Detect which cell encompasses the target text, then output its (X, Y) center coordinate. 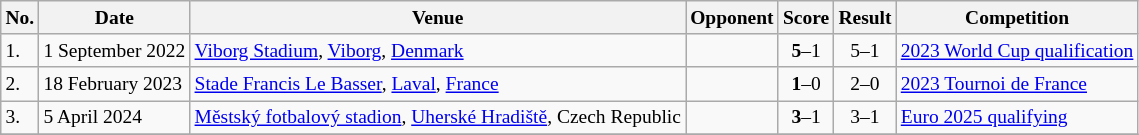
Městský fotbalový stadion, Uherské Hradiště, Czech Republic (438, 118)
5 April 2024 (114, 118)
Opponent (732, 18)
Euro 2025 qualifying (1017, 118)
2023 World Cup qualification (1017, 50)
2–0 (865, 84)
1. (20, 50)
Result (865, 18)
Venue (438, 18)
Stade Francis Le Basser, Laval, France (438, 84)
2. (20, 84)
2023 Tournoi de France (1017, 84)
1–0 (806, 84)
Date (114, 18)
18 February 2023 (114, 84)
Score (806, 18)
Competition (1017, 18)
No. (20, 18)
3. (20, 118)
Viborg Stadium, Viborg, Denmark (438, 50)
1 September 2022 (114, 50)
